Locate the cell with the specified text and output its (X, Y) center coordinate. 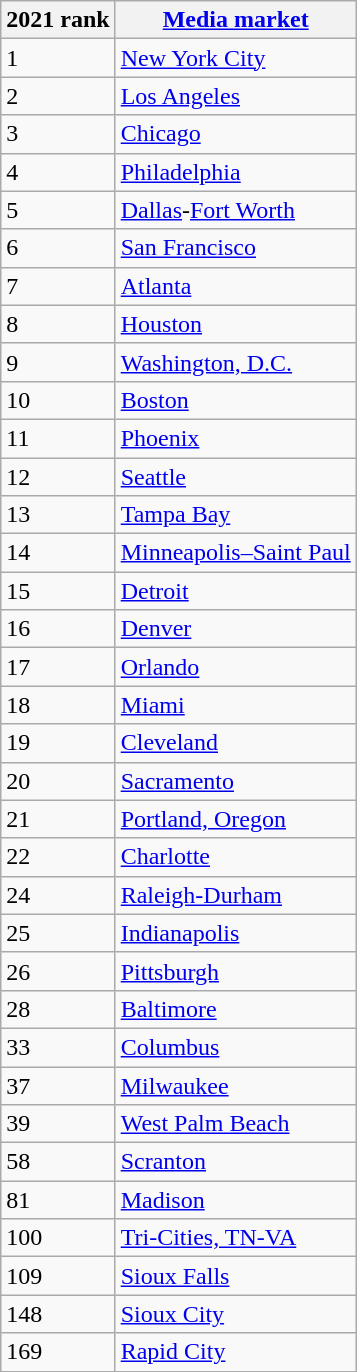
Indianapolis (236, 933)
24 (58, 895)
25 (58, 933)
81 (58, 1200)
Rapid City (236, 1352)
Philadelphia (236, 172)
14 (58, 553)
Columbus (236, 1047)
5 (58, 210)
Minneapolis–Saint Paul (236, 553)
Media market (236, 20)
26 (58, 971)
8 (58, 324)
Dallas-Fort Worth (236, 210)
20 (58, 781)
17 (58, 667)
Detroit (236, 591)
Baltimore (236, 1009)
Washington, D.C. (236, 362)
Los Angeles (236, 96)
109 (58, 1276)
Pittsburgh (236, 971)
Seattle (236, 477)
New York City (236, 58)
58 (58, 1162)
4 (58, 172)
Tampa Bay (236, 515)
Phoenix (236, 438)
3 (58, 134)
148 (58, 1314)
19 (58, 743)
San Francisco (236, 248)
21 (58, 819)
Denver (236, 629)
Orlando (236, 667)
1 (58, 58)
Chicago (236, 134)
10 (58, 400)
11 (58, 438)
Sioux Falls (236, 1276)
Atlanta (236, 286)
Charlotte (236, 857)
18 (58, 705)
Madison (236, 1200)
9 (58, 362)
Boston (236, 400)
22 (58, 857)
West Palm Beach (236, 1124)
28 (58, 1009)
169 (58, 1352)
15 (58, 591)
Portland, Oregon (236, 819)
7 (58, 286)
Scranton (236, 1162)
12 (58, 477)
Cleveland (236, 743)
Raleigh-Durham (236, 895)
2021 rank (58, 20)
13 (58, 515)
Tri-Cities, TN-VA (236, 1238)
100 (58, 1238)
39 (58, 1124)
Houston (236, 324)
Sacramento (236, 781)
Sioux City (236, 1314)
2 (58, 96)
37 (58, 1085)
Milwaukee (236, 1085)
16 (58, 629)
Miami (236, 705)
6 (58, 248)
33 (58, 1047)
